Locate the cell with the specified text and output its (X, Y) center coordinate. 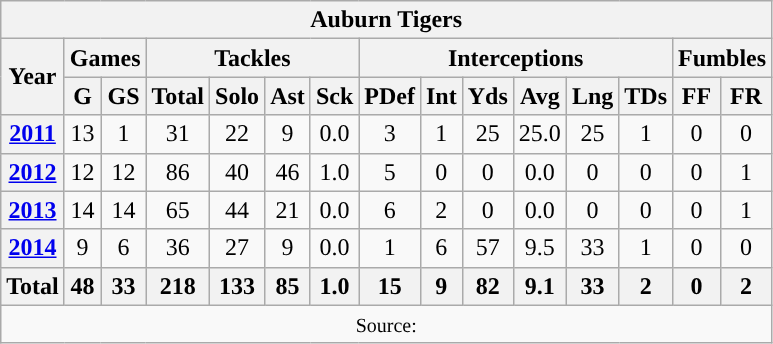
2014 (33, 248)
25.0 (540, 134)
22 (238, 134)
PDef (390, 96)
13 (82, 134)
Interceptions (516, 58)
Ast (288, 96)
36 (178, 248)
40 (238, 172)
9.1 (540, 286)
Games (105, 58)
GS (124, 96)
G (82, 96)
Year (33, 77)
133 (238, 286)
5 (390, 172)
Avg (540, 96)
46 (288, 172)
Sck (334, 96)
85 (288, 286)
Tackles (252, 58)
31 (178, 134)
86 (178, 172)
FR (746, 96)
Yds (488, 96)
2013 (33, 210)
Int (441, 96)
82 (488, 286)
21 (288, 210)
65 (178, 210)
3 (390, 134)
TDs (646, 96)
27 (238, 248)
FF (697, 96)
2012 (33, 172)
44 (238, 210)
57 (488, 248)
Source: (386, 324)
Auburn Tigers (386, 20)
48 (82, 286)
15 (390, 286)
2011 (33, 134)
Fumbles (722, 58)
Solo (238, 96)
9.5 (540, 248)
Lng (592, 96)
218 (178, 286)
